Scan for the cell matching the given text and deliver its [x, y] coordinate at center. 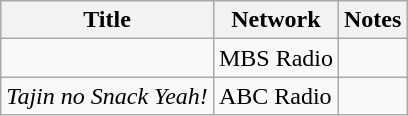
MBS Radio [276, 58]
Tajin no Snack Yeah! [108, 96]
Title [108, 20]
Notes [372, 20]
Network [276, 20]
ABC Radio [276, 96]
